Extract the (X, Y) coordinate from the center of the cell holding the provided text.  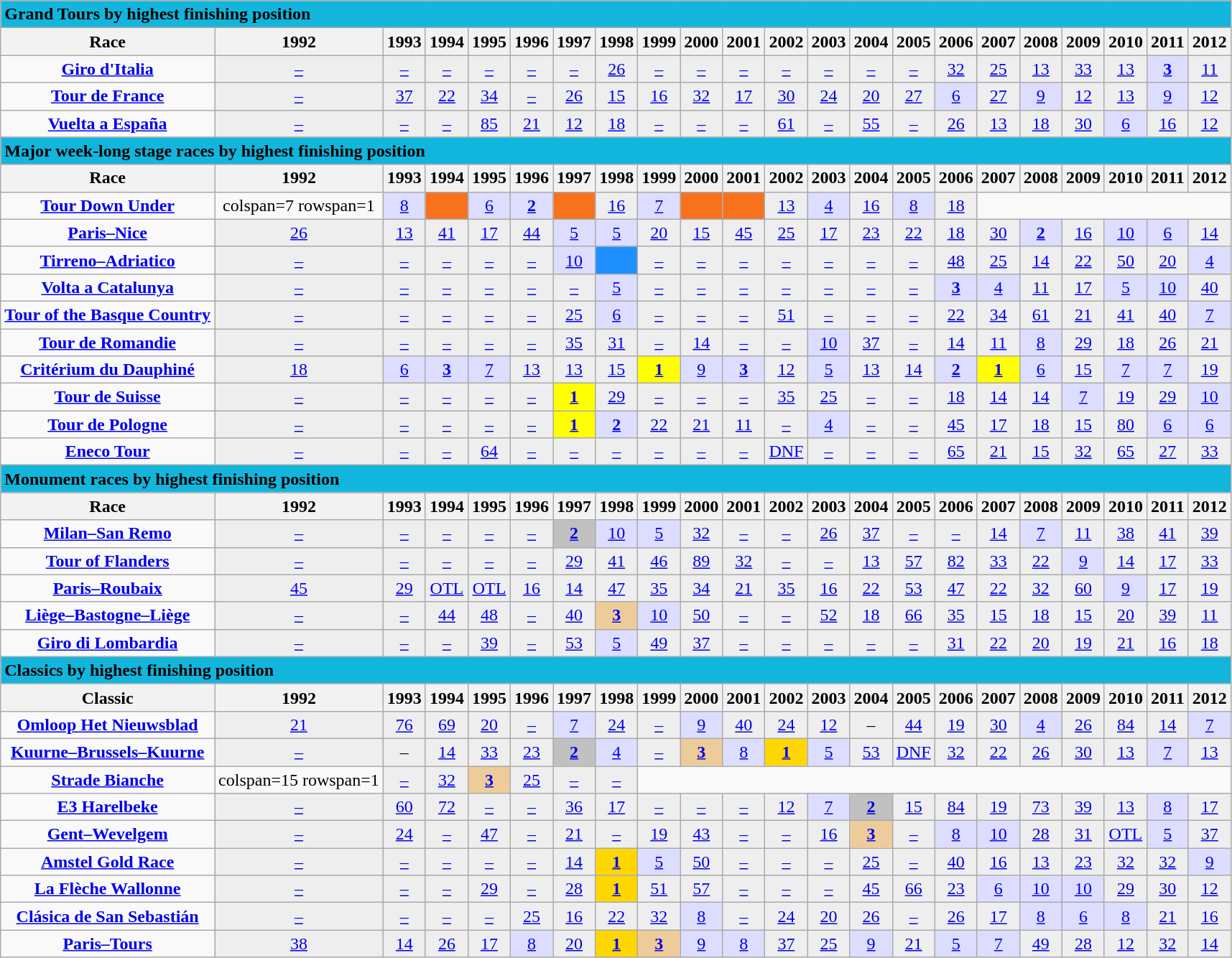
Tour of Flanders (108, 561)
Giro d'Italia (108, 69)
85 (488, 124)
La Flèche Wallonne (108, 889)
72 (447, 807)
89 (701, 561)
Strade Bianche (108, 779)
colspan=7 rowspan=1 (299, 205)
Volta a Catalunya (108, 287)
46 (659, 561)
69 (447, 725)
Clásica de San Sebastián (108, 916)
76 (404, 725)
64 (488, 452)
Tour de France (108, 96)
Gent–Wevelgem (108, 834)
E3 Harelbeke (108, 807)
Amstel Gold Race (108, 862)
Omloop Het Nieuwsblad (108, 725)
Paris–Nice (108, 233)
Classic (108, 697)
36 (575, 807)
Eneco Tour (108, 452)
Giro di Lombardia (108, 643)
Monument races by highest finishing position (616, 479)
80 (1125, 424)
Paris–Tours (108, 944)
Kuurne–Brussels–Kuurne (108, 752)
Classics by highest finishing position (616, 670)
Grand Tours by highest finishing position (616, 14)
43 (701, 834)
82 (955, 561)
Tour of the Basque Country (108, 315)
55 (871, 124)
Tour Down Under (108, 205)
Major week-long stage races by highest finishing position (616, 151)
Tour de Suisse (108, 397)
Milan–San Remo (108, 534)
Tour de Pologne (108, 424)
Paris–Roubaix (108, 588)
Tirreno–Adriatico (108, 260)
Critérium du Dauphiné (108, 370)
52 (829, 615)
colspan=15 rowspan=1 (299, 779)
Liège–Bastogne–Liège (108, 615)
73 (1040, 807)
Tour de Romandie (108, 343)
Vuelta a España (108, 124)
